For the text-containing cell, return its midpoint in (X, Y) coordinate format. 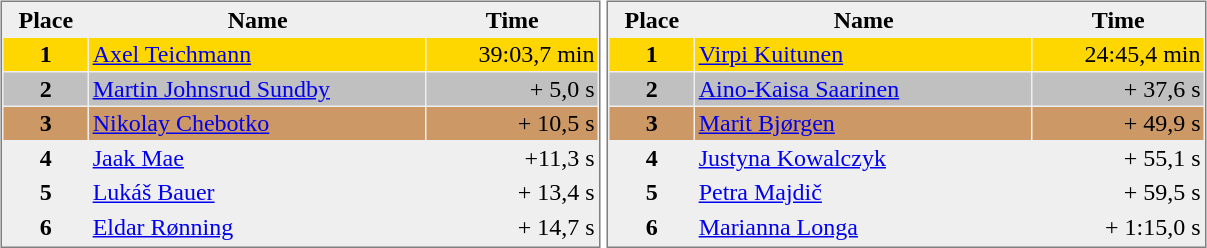
+ 49,9 s (1118, 124)
24:45,4 min (1118, 54)
Marianna Longa (864, 226)
Martin Johnsrud Sundby (258, 88)
Nikolay Chebotko (258, 124)
+ 10,5 s (512, 124)
+ 14,7 s (512, 226)
+ 55,1 s (1118, 158)
+ 37,6 s (1118, 88)
Axel Teichmann (258, 54)
Eldar Rønning (258, 226)
Marit Bjørgen (864, 124)
Virpi Kuitunen (864, 54)
+ 1:15,0 s (1118, 226)
39:03,7 min (512, 54)
Jaak Mae (258, 158)
Lukáš Bauer (258, 192)
Petra Majdič (864, 192)
Aino-Kaisa Saarinen (864, 88)
+ 59,5 s (1118, 192)
Justyna Kowalczyk (864, 158)
+ 13,4 s (512, 192)
+11,3 s (512, 158)
+ 5,0 s (512, 88)
